Output the [x, y] coordinate of the center of the cell containing the given text.  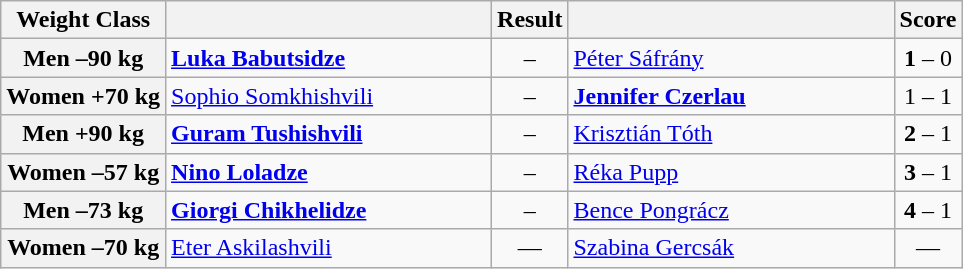
Jennifer Czerlau [731, 96]
Result [530, 20]
Péter Sáfrány [731, 58]
Women –70 kg [84, 248]
Women +70 kg [84, 96]
1 – 1 [928, 96]
Krisztián Tóth [731, 134]
Men –90 kg [84, 58]
4 – 1 [928, 210]
Szabina Gercsák [731, 248]
3 – 1 [928, 172]
Giorgi Chikhelidze [329, 210]
Bence Pongrácz [731, 210]
Men –73 kg [84, 210]
Eter Askilashvili [329, 248]
1 – 0 [928, 58]
2 – 1 [928, 134]
Nino Loladze [329, 172]
Weight Class [84, 20]
Women –57 kg [84, 172]
Men +90 kg [84, 134]
Score [928, 20]
Luka Babutsidze [329, 58]
Sophio Somkhishvili [329, 96]
Guram Tushishvili [329, 134]
Réka Pupp [731, 172]
